Search for the cell housing the specified text and yield its [x, y] center coordinate. 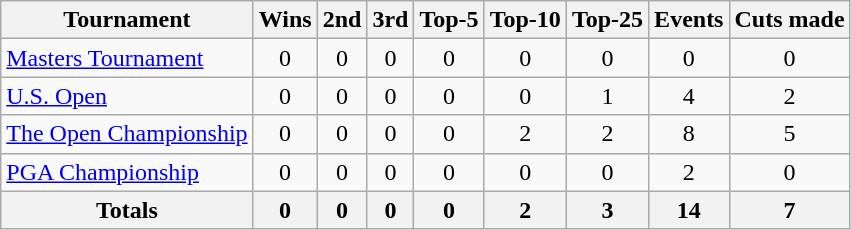
Wins [285, 20]
1 [607, 96]
3 [607, 210]
7 [790, 210]
8 [689, 134]
Masters Tournament [127, 58]
5 [790, 134]
Top-25 [607, 20]
4 [689, 96]
3rd [390, 20]
Cuts made [790, 20]
Events [689, 20]
14 [689, 210]
Totals [127, 210]
The Open Championship [127, 134]
Tournament [127, 20]
Top-10 [525, 20]
PGA Championship [127, 172]
U.S. Open [127, 96]
Top-5 [449, 20]
2nd [342, 20]
